Search for the cell housing the specified text and yield its (x, y) center coordinate. 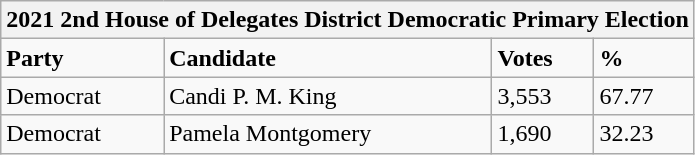
32.23 (644, 134)
3,553 (543, 96)
% (644, 58)
1,690 (543, 134)
Candi P. M. King (328, 96)
Candidate (328, 58)
Party (82, 58)
Votes (543, 58)
2021 2nd House of Delegates District Democratic Primary Election (348, 20)
67.77 (644, 96)
Pamela Montgomery (328, 134)
